Return the (x, y) coordinate for the center point of the cell that contains the specified text.  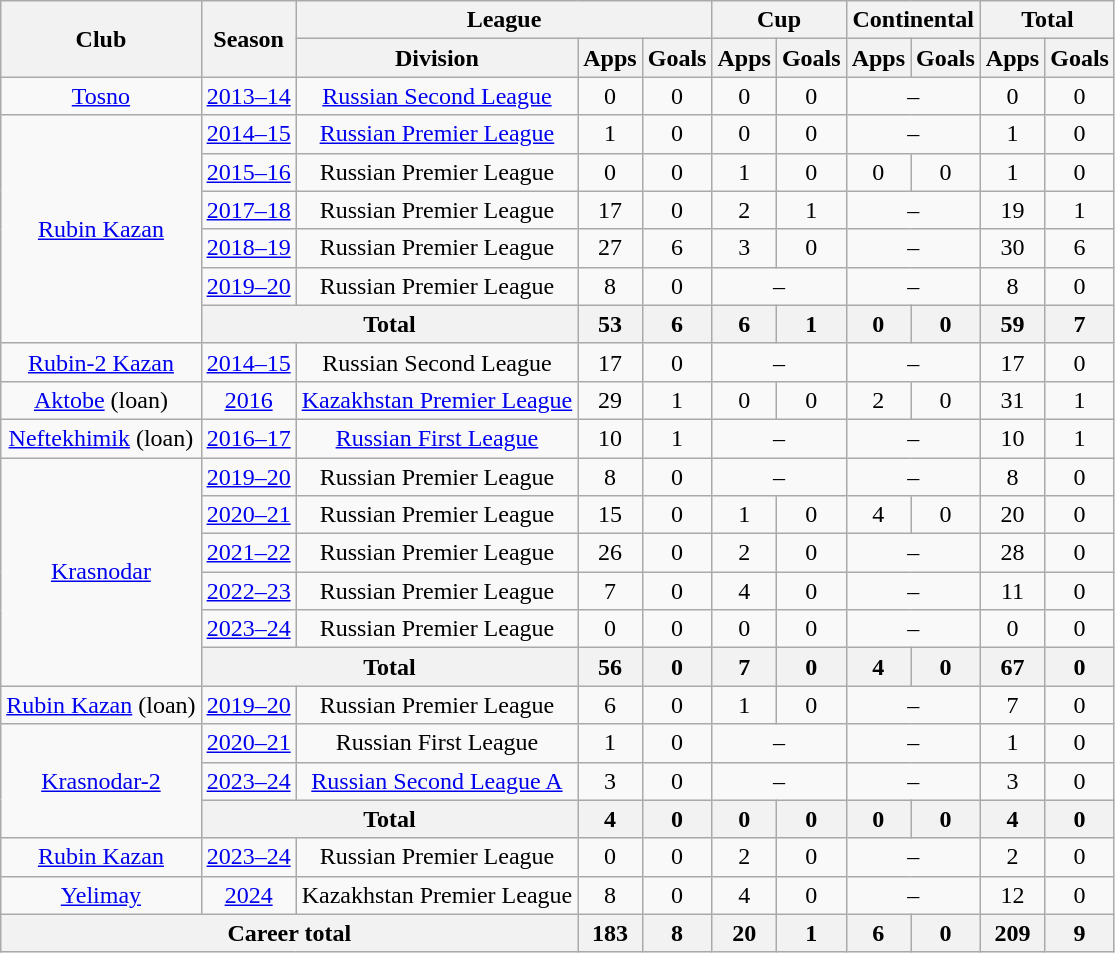
2016 (248, 400)
31 (1012, 400)
League (504, 20)
28 (1012, 553)
209 (1012, 933)
26 (610, 553)
2024 (248, 895)
Career total (290, 933)
Rubin-2 Kazan (101, 362)
Yelimay (101, 895)
27 (610, 248)
Krasnodar-2 (101, 781)
53 (610, 324)
Neftekhimik (loan) (101, 438)
9 (1080, 933)
183 (610, 933)
2018–19 (248, 248)
19 (1012, 210)
Rubin Kazan (loan) (101, 705)
2016–17 (248, 438)
30 (1012, 248)
Tosno (101, 96)
56 (610, 667)
Season (248, 39)
Krasnodar (101, 572)
2017–18 (248, 210)
Cup (779, 20)
59 (1012, 324)
67 (1012, 667)
15 (610, 515)
Club (101, 39)
2021–22 (248, 553)
Continental (913, 20)
2015–16 (248, 172)
29 (610, 400)
11 (1012, 591)
Aktobe (loan) (101, 400)
Russian Second League A (437, 781)
2022–23 (248, 591)
2013–14 (248, 96)
Division (437, 58)
12 (1012, 895)
